Output the [x, y] coordinate of the center of the cell containing the given text.  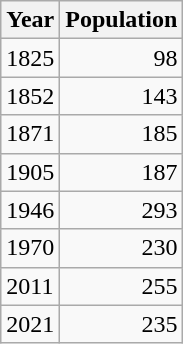
187 [122, 172]
2011 [30, 286]
98 [122, 58]
1852 [30, 96]
Population [122, 20]
1871 [30, 134]
143 [122, 96]
2021 [30, 324]
230 [122, 248]
293 [122, 210]
235 [122, 324]
255 [122, 286]
1970 [30, 248]
185 [122, 134]
1825 [30, 58]
Year [30, 20]
1946 [30, 210]
1905 [30, 172]
